Scan for the cell matching the given text and deliver its (x, y) coordinate at center. 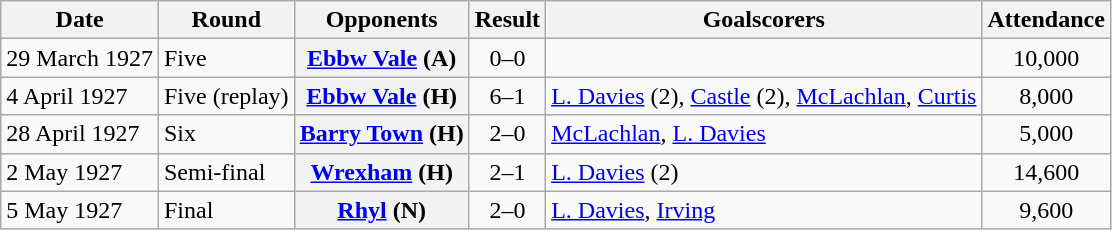
6–1 (507, 96)
2 May 1927 (80, 172)
5 May 1927 (80, 210)
Date (80, 20)
Rhyl (N) (382, 210)
28 April 1927 (80, 134)
L. Davies, Irving (764, 210)
Semi-final (226, 172)
Ebbw Vale (A) (382, 58)
Five (226, 58)
Attendance (1046, 20)
Wrexham (H) (382, 172)
Round (226, 20)
Barry Town (H) (382, 134)
Ebbw Vale (H) (382, 96)
29 March 1927 (80, 58)
Opponents (382, 20)
9,600 (1046, 210)
L. Davies (2), Castle (2), McLachlan, Curtis (764, 96)
14,600 (1046, 172)
5,000 (1046, 134)
Final (226, 210)
2–1 (507, 172)
4 April 1927 (80, 96)
Six (226, 134)
0–0 (507, 58)
McLachlan, L. Davies (764, 134)
8,000 (1046, 96)
Five (replay) (226, 96)
Result (507, 20)
10,000 (1046, 58)
L. Davies (2) (764, 172)
Goalscorers (764, 20)
